Search for the cell housing the specified text and yield its (X, Y) center coordinate. 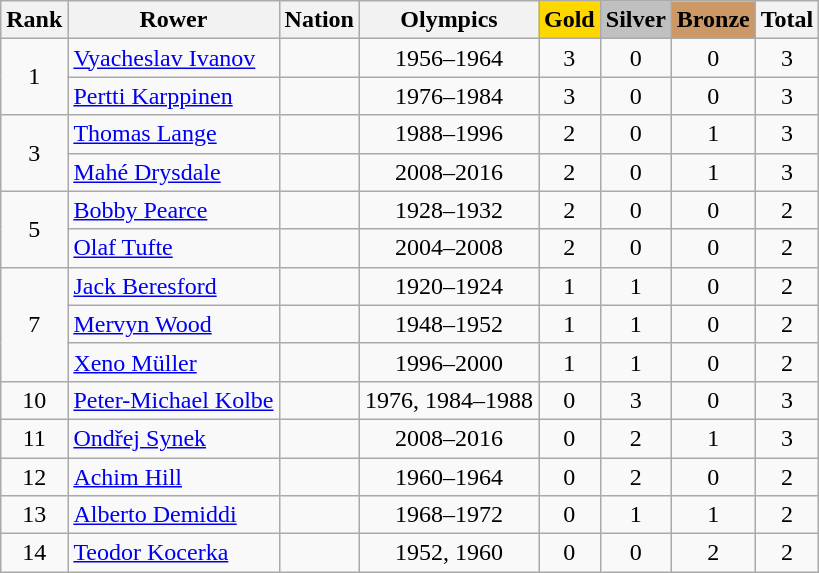
1960–1964 (448, 477)
1948–1952 (448, 324)
5 (34, 229)
12 (34, 477)
1988–1996 (448, 134)
Olympics (448, 20)
7 (34, 324)
Mervyn Wood (174, 324)
13 (34, 515)
Achim Hill (174, 477)
1952, 1960 (448, 553)
Mahé Drysdale (174, 172)
Bronze (713, 20)
10 (34, 400)
1928–1932 (448, 210)
1956–1964 (448, 58)
Total (787, 20)
Nation (319, 20)
Rank (34, 20)
Peter-Michael Kolbe (174, 400)
1968–1972 (448, 515)
1920–1924 (448, 286)
Olaf Tufte (174, 248)
Ondřej Synek (174, 438)
14 (34, 553)
Alberto Demiddi (174, 515)
1976, 1984–1988 (448, 400)
11 (34, 438)
Jack Beresford (174, 286)
Thomas Lange (174, 134)
1996–2000 (448, 362)
Silver (636, 20)
1976–1984 (448, 96)
Vyacheslav Ivanov (174, 58)
Rower (174, 20)
Xeno Müller (174, 362)
Pertti Karppinen (174, 96)
Bobby Pearce (174, 210)
Teodor Kocerka (174, 553)
2004–2008 (448, 248)
Gold (569, 20)
